Detect which cell encompasses the target text, then output its [x, y] center coordinate. 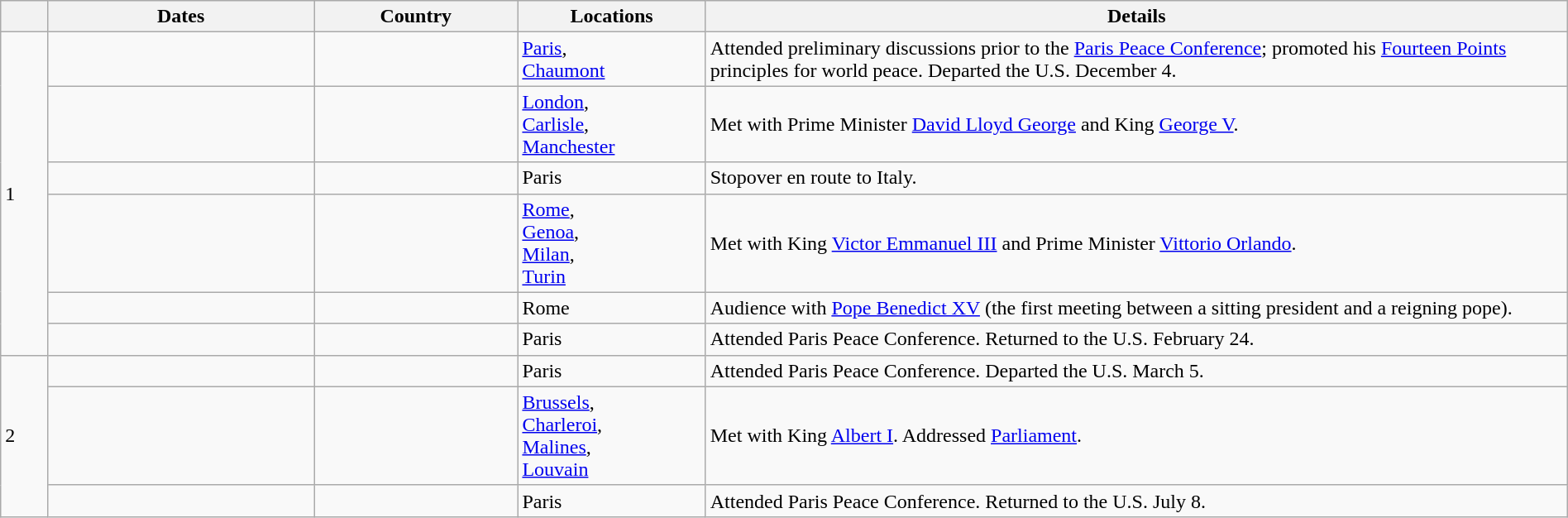
Rome [612, 308]
Met with King Albert I. Addressed Parliament. [1136, 435]
London,Carlisle,Manchester [612, 124]
2 [25, 435]
Stopover en route to Italy. [1136, 178]
Met with King Victor Emmanuel III and Prime Minister Vittorio Orlando. [1136, 243]
Attended Paris Peace Conference. Returned to the U.S. February 24. [1136, 339]
Rome,Genoa,Milan,Turin [612, 243]
Locations [612, 17]
Attended Paris Peace Conference. Departed the U.S. March 5. [1136, 371]
Audience with Pope Benedict XV (the first meeting between a sitting president and a reigning pope). [1136, 308]
Paris,Chaumont [612, 60]
Attended Paris Peace Conference. Returned to the U.S. July 8. [1136, 501]
1 [25, 194]
Country [416, 17]
Brussels,Charleroi,Malines,Louvain [612, 435]
Dates [181, 17]
Details [1136, 17]
Met with Prime Minister David Lloyd George and King George V. [1136, 124]
